Detect which cell encompasses the target text, then output its [X, Y] center coordinate. 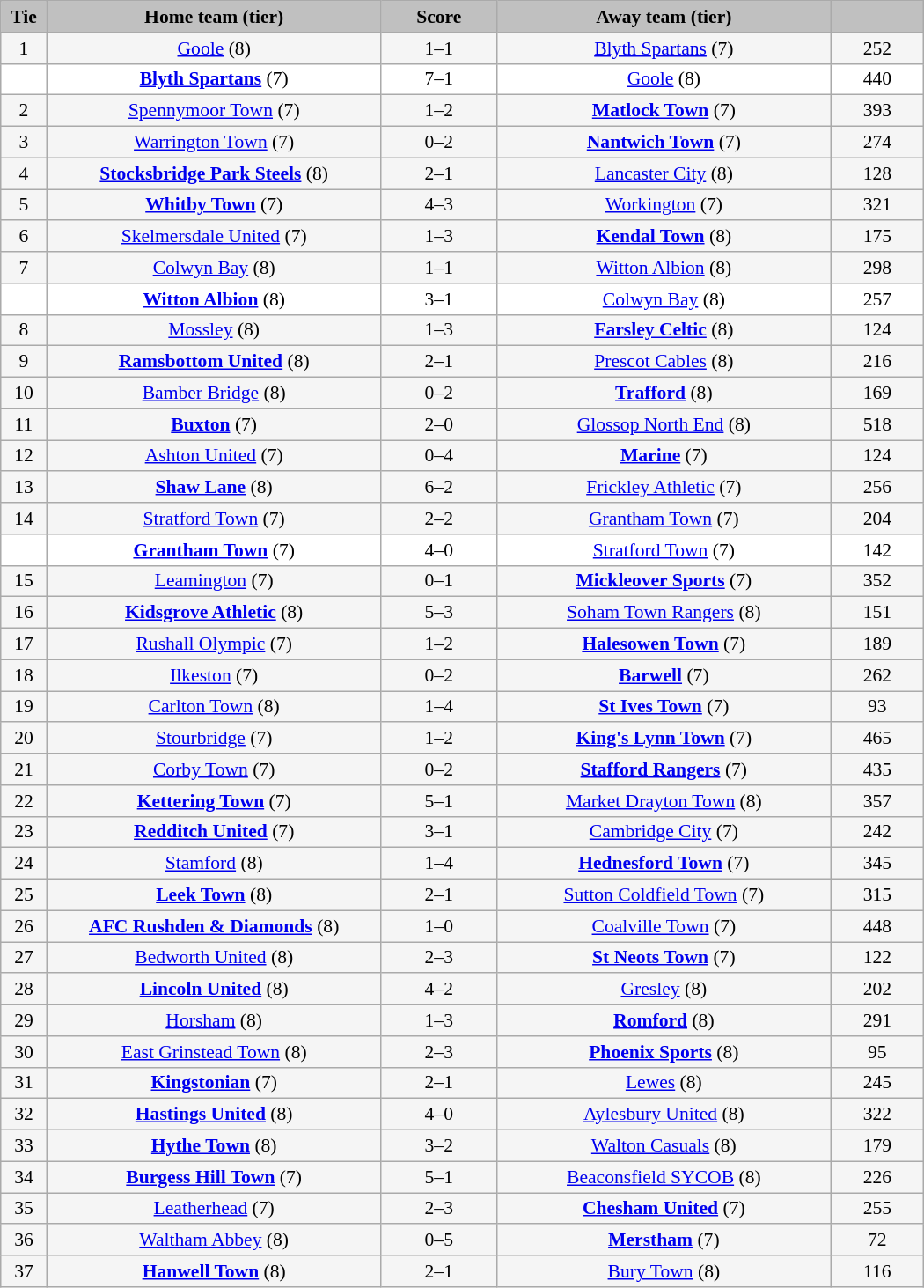
Whitby Town (7) [214, 205]
Trafford (8) [664, 394]
255 [876, 1209]
142 [876, 550]
169 [876, 394]
Skelmersdale United (7) [214, 237]
Chesham United (7) [664, 1209]
Coalville Town (7) [664, 926]
Beaconsfield SYCOB (8) [664, 1177]
5 [24, 205]
0–5 [438, 1240]
204 [876, 519]
Soham Town Rangers (8) [664, 613]
Lancaster City (8) [664, 173]
2 [24, 111]
352 [876, 581]
12 [24, 456]
Nantwich Town (7) [664, 143]
Corby Town (7) [214, 769]
AFC Rushden & Diamonds (8) [214, 926]
East Grinstead Town (8) [214, 1052]
Glossop North End (8) [664, 424]
6–2 [438, 488]
37 [24, 1271]
36 [24, 1240]
95 [876, 1052]
35 [24, 1209]
Bedworth United (8) [214, 958]
Bury Town (8) [664, 1271]
Stafford Rangers (7) [664, 769]
Stamford (8) [214, 864]
21 [24, 769]
435 [876, 769]
Horsham (8) [214, 1020]
Aylesbury United (8) [664, 1115]
17 [24, 644]
0–4 [438, 456]
518 [876, 424]
93 [876, 707]
8 [24, 330]
242 [876, 832]
Hanwell Town (8) [214, 1271]
256 [876, 488]
Kettering Town (7) [214, 801]
18 [24, 675]
Market Drayton Town (8) [664, 801]
20 [24, 739]
Stourbridge (7) [214, 739]
Prescot Cables (8) [664, 362]
Away team (tier) [664, 17]
St Ives Town (7) [664, 707]
122 [876, 958]
Tie [24, 17]
Spennymoor Town (7) [214, 111]
4–3 [438, 205]
Ashton United (7) [214, 456]
Leatherhead (7) [214, 1209]
Hythe Town (8) [214, 1146]
7–1 [438, 79]
Barwell (7) [664, 675]
Halesowen Town (7) [664, 644]
25 [24, 895]
226 [876, 1177]
Shaw Lane (8) [214, 488]
Ilkeston (7) [214, 675]
32 [24, 1115]
Rushall Olympic (7) [214, 644]
Carlton Town (8) [214, 707]
Kingstonian (7) [214, 1083]
393 [876, 111]
Lincoln United (8) [214, 990]
128 [876, 173]
Cambridge City (7) [664, 832]
26 [24, 926]
Redditch United (7) [214, 832]
245 [876, 1083]
Lewes (8) [664, 1083]
Mossley (8) [214, 330]
Ramsbottom United (8) [214, 362]
465 [876, 739]
7 [24, 268]
4 [24, 173]
Kendal Town (8) [664, 237]
2–2 [438, 519]
15 [24, 581]
Farsley Celtic (8) [664, 330]
Gresley (8) [664, 990]
22 [24, 801]
315 [876, 895]
Stocksbridge Park Steels (8) [214, 173]
5–3 [438, 613]
29 [24, 1020]
72 [876, 1240]
189 [876, 644]
Warrington Town (7) [214, 143]
24 [24, 864]
14 [24, 519]
Score [438, 17]
257 [876, 299]
23 [24, 832]
13 [24, 488]
Bamber Bridge (8) [214, 394]
34 [24, 1177]
321 [876, 205]
448 [876, 926]
274 [876, 143]
16 [24, 613]
Burgess Hill Town (7) [214, 1177]
Home team (tier) [214, 17]
31 [24, 1083]
179 [876, 1146]
4–2 [438, 990]
Matlock Town (7) [664, 111]
Sutton Coldfield Town (7) [664, 895]
27 [24, 958]
1 [24, 48]
6 [24, 237]
11 [24, 424]
St Neots Town (7) [664, 958]
0–1 [438, 581]
Kidsgrove Athletic (8) [214, 613]
Leek Town (8) [214, 895]
262 [876, 675]
252 [876, 48]
19 [24, 707]
151 [876, 613]
3 [24, 143]
Waltham Abbey (8) [214, 1240]
322 [876, 1115]
345 [876, 864]
10 [24, 394]
Mickleover Sports (7) [664, 581]
Marine (7) [664, 456]
3–2 [438, 1146]
440 [876, 79]
33 [24, 1146]
2–0 [438, 424]
Leamington (7) [214, 581]
Phoenix Sports (8) [664, 1052]
216 [876, 362]
Hednesford Town (7) [664, 864]
Merstham (7) [664, 1240]
Frickley Athletic (7) [664, 488]
9 [24, 362]
291 [876, 1020]
Romford (8) [664, 1020]
1–0 [438, 926]
28 [24, 990]
Workington (7) [664, 205]
202 [876, 990]
298 [876, 268]
357 [876, 801]
Hastings United (8) [214, 1115]
Walton Casuals (8) [664, 1146]
Buxton (7) [214, 424]
175 [876, 237]
116 [876, 1271]
King's Lynn Town (7) [664, 739]
30 [24, 1052]
